Pinpoint the cell where the given text exists, returning its [X, Y] midpoint coordinate. 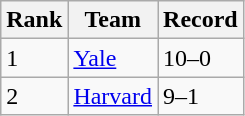
Record [201, 20]
Yale [113, 58]
Team [113, 20]
Rank [34, 20]
2 [34, 96]
1 [34, 58]
Harvard [113, 96]
9–1 [201, 96]
10–0 [201, 58]
